From the cell containing the given text, extract its center point as [x, y] coordinate. 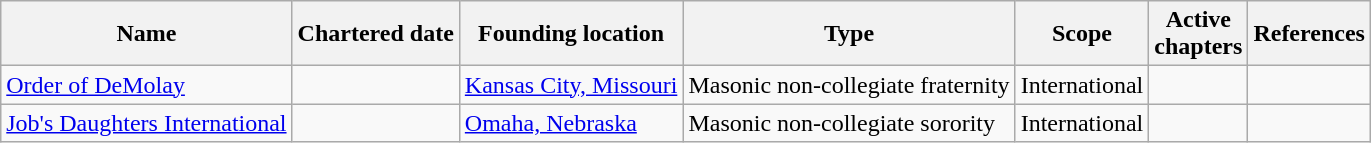
Job's Daughters International [146, 123]
Masonic non-collegiate fraternity [849, 85]
Name [146, 34]
Type [849, 34]
Omaha, Nebraska [571, 123]
Kansas City, Missouri [571, 85]
Activechapters [1198, 34]
Chartered date [376, 34]
Founding location [571, 34]
Masonic non-collegiate sorority [849, 123]
References [1310, 34]
Order of DeMolay [146, 85]
Scope [1082, 34]
